Capture the cell that displays the provided text and extract its [X, Y] central coordinate. 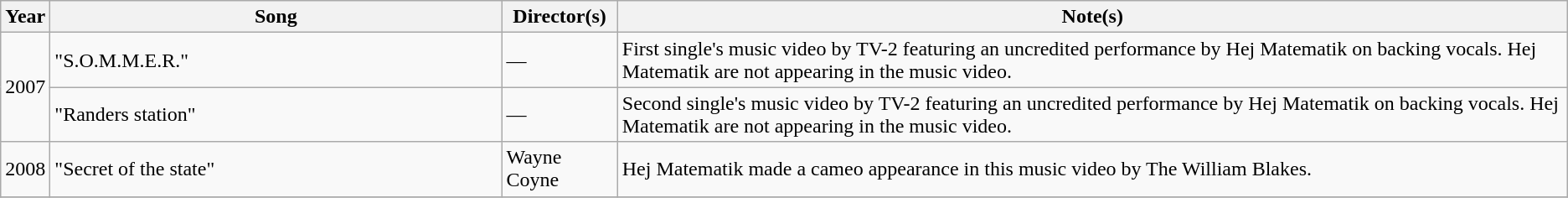
"S.O.M.M.E.R." [276, 60]
Director(s) [560, 17]
2007 [25, 87]
Note(s) [1092, 17]
Song [276, 17]
Wayne Coyne [560, 169]
"Secret of the state" [276, 169]
2008 [25, 169]
Year [25, 17]
"Randers station" [276, 114]
Hej Matematik made a cameo appearance in this music video by The William Blakes. [1092, 169]
